Pinpoint the cell where the given text exists, returning its [x, y] midpoint coordinate. 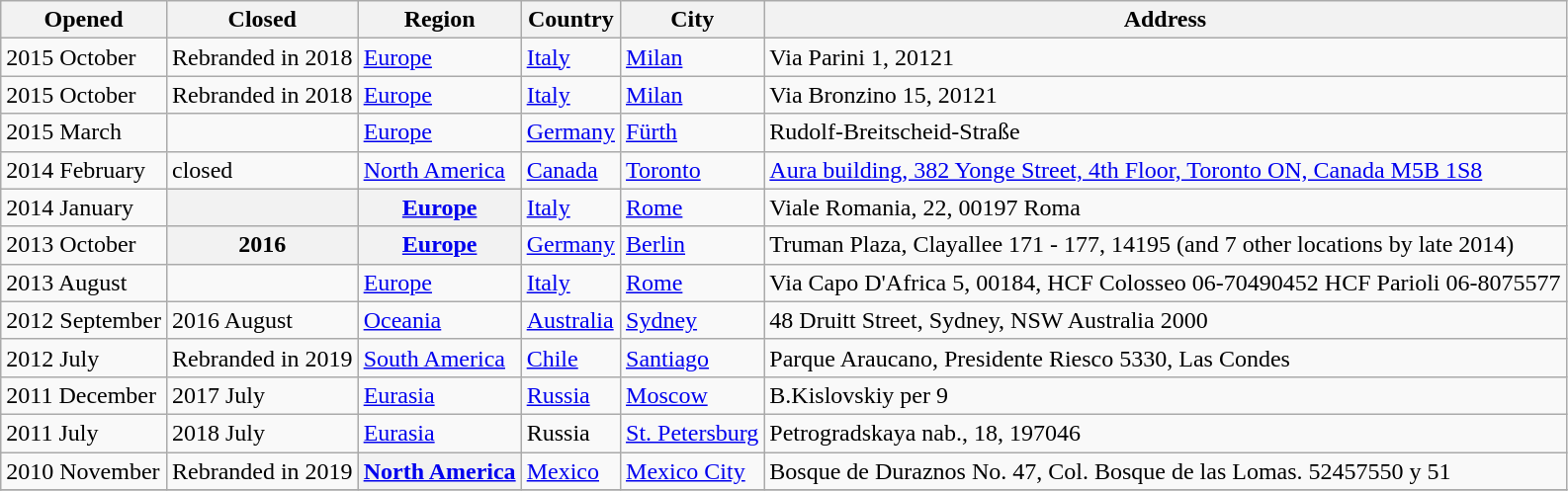
Region [439, 20]
2013 October [84, 245]
2011 July [84, 433]
2016 [262, 245]
B.Kislovskiy per 9 [1165, 395]
2010 November [84, 471]
Oceania [439, 320]
Toronto [692, 170]
Berlin [692, 245]
48 Druitt Street, Sydney, NSW Australia 2000 [1165, 320]
2013 August [84, 283]
Chile [570, 358]
Aura building, 382 Yonge Street, 4th Floor, Toronto ON, Canada M5B 1S8 [1165, 170]
South America [439, 358]
Viale Romania, 22, 00197 Roma [1165, 207]
2017 July [262, 395]
Petrogradskaya nab., 18, 197046 [1165, 433]
Opened [84, 20]
Australia [570, 320]
2012 September [84, 320]
Mexico City [692, 471]
Closed [262, 20]
Via Capo D'Africa 5, 00184, HCF Colosseo 06-70490452 HCF Parioli 06-8075577 [1165, 283]
Canada [570, 170]
2014 January [84, 207]
closed [262, 170]
City [692, 20]
Rudolf-Breitscheid-Straße [1165, 132]
Truman Plaza, Clayallee 171 - 177, 14195 (and 7 other locations by late 2014) [1165, 245]
Parque Araucano, Presidente Riesco 5330, Las Condes [1165, 358]
Moscow [692, 395]
Fürth [692, 132]
Santiago [692, 358]
Via Bronzino 15, 20121 [1165, 95]
2015 March [84, 132]
2016 August [262, 320]
2014 February [84, 170]
2012 July [84, 358]
Address [1165, 20]
St. Petersburg [692, 433]
2018 July [262, 433]
Bosque de Duraznos No. 47, Col. Bosque de las Lomas. 52457550 y 51 [1165, 471]
2011 December [84, 395]
Country [570, 20]
Sydney [692, 320]
Via Parini 1, 20121 [1165, 57]
Mexico [570, 471]
